Find where the given text appears and provide that cell's center as (x, y) coordinate. 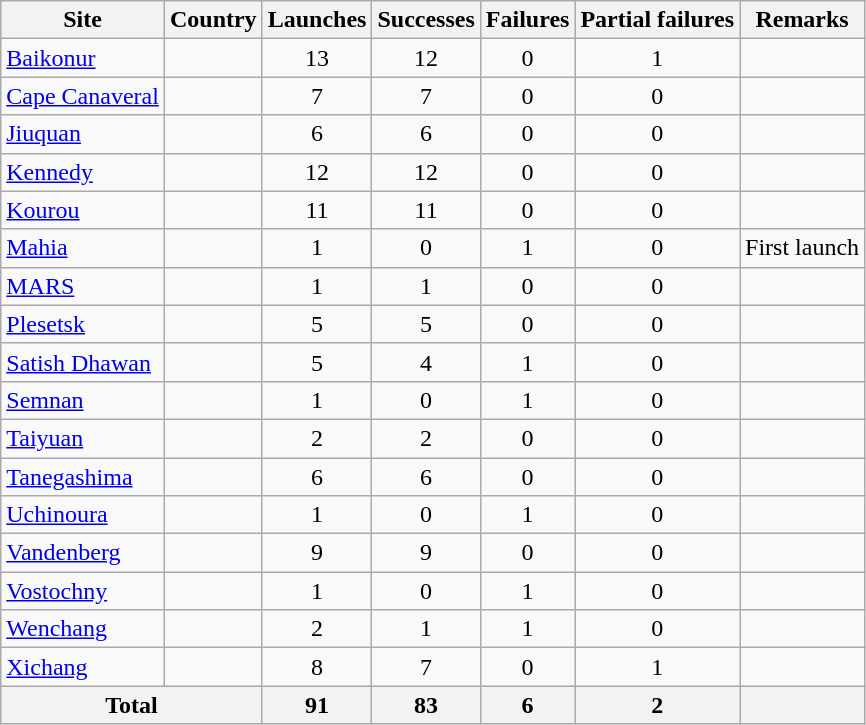
Plesetsk (83, 324)
Mahia (83, 248)
Kennedy (83, 172)
Xichang (83, 667)
Site (83, 20)
Wenchang (83, 629)
Semnan (83, 400)
4 (426, 362)
Tanegashima (83, 477)
8 (317, 667)
Uchinoura (83, 515)
Total (132, 705)
Launches (317, 20)
13 (317, 58)
91 (317, 705)
Successes (426, 20)
Country (213, 20)
Kourou (83, 210)
Vostochny (83, 591)
First launch (802, 248)
Satish Dhawan (83, 362)
Failures (528, 20)
Cape Canaveral (83, 96)
Partial failures (658, 20)
MARS (83, 286)
Taiyuan (83, 438)
Vandenberg (83, 553)
Baikonur (83, 58)
Jiuquan (83, 134)
83 (426, 705)
Remarks (802, 20)
